Return the [X, Y] coordinate for the center point of the cell that contains the specified text.  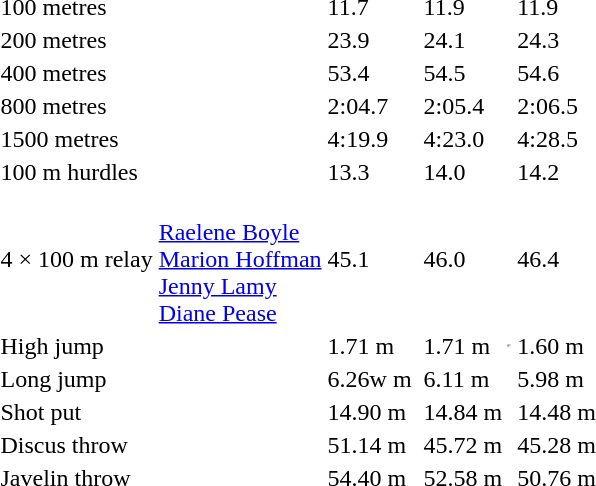
4:19.9 [370, 139]
24.1 [463, 40]
14.84 m [463, 412]
4:23.0 [463, 139]
6.26w m [370, 379]
2:05.4 [463, 106]
46.0 [463, 259]
45.1 [370, 259]
6.11 m [463, 379]
53.4 [370, 73]
54.5 [463, 73]
23.9 [370, 40]
14.0 [463, 172]
13.3 [370, 172]
45.72 m [463, 445]
Raelene BoyleMarion HoffmanJenny LamyDiane Pease [240, 259]
14.90 m [370, 412]
51.14 m [370, 445]
2:04.7 [370, 106]
